Output the [x, y] coordinate of the center of the cell containing the given text.  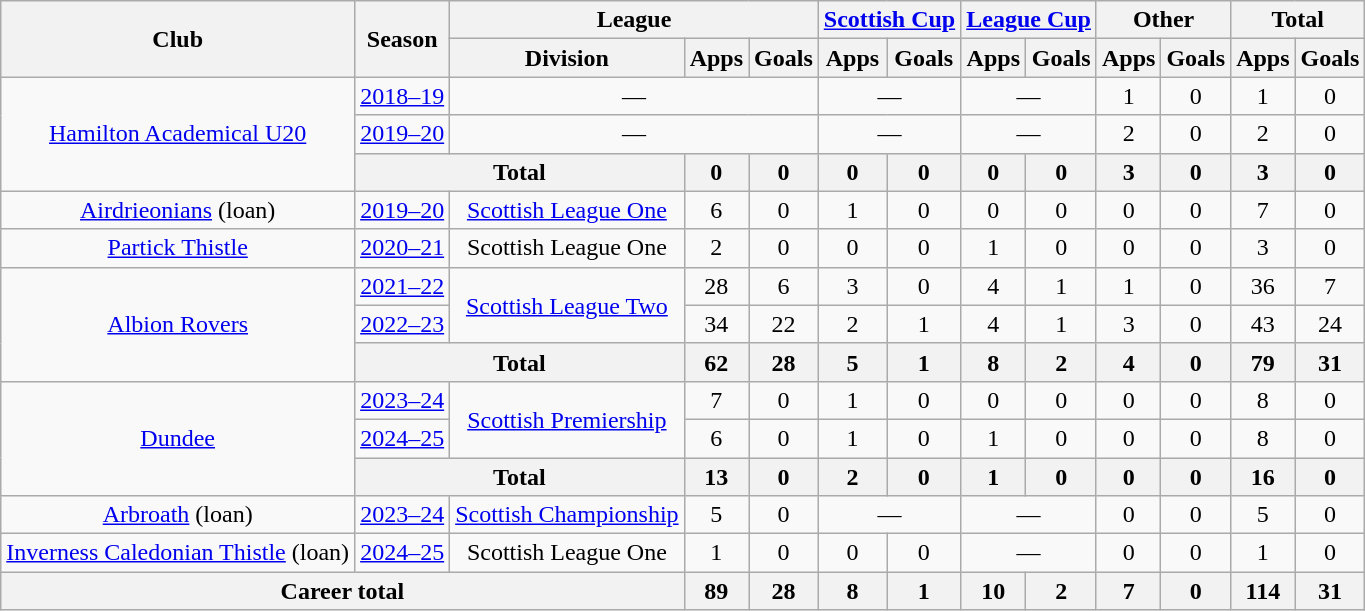
Airdrieonians (loan) [178, 210]
Scottish Championship [567, 515]
Hamilton Academical U20 [178, 134]
Division [567, 58]
89 [716, 591]
Partick Thistle [178, 248]
43 [1263, 324]
13 [716, 477]
2022–23 [402, 324]
Scottish Premiership [567, 419]
Albion Rovers [178, 324]
Career total [342, 591]
2020–21 [402, 248]
Club [178, 39]
Dundee [178, 438]
114 [1263, 591]
League Cup [1029, 20]
36 [1263, 286]
10 [994, 591]
Season [402, 39]
League [634, 20]
Arbroath (loan) [178, 515]
79 [1263, 362]
16 [1263, 477]
Scottish League Two [567, 305]
34 [716, 324]
Other [1163, 20]
2018–19 [402, 96]
Inverness Caledonian Thistle (loan) [178, 553]
2021–22 [402, 286]
Scottish Cup [889, 20]
62 [716, 362]
22 [784, 324]
24 [1330, 324]
